Identify which cell holds the provided text, then report its (X, Y) central coordinate. 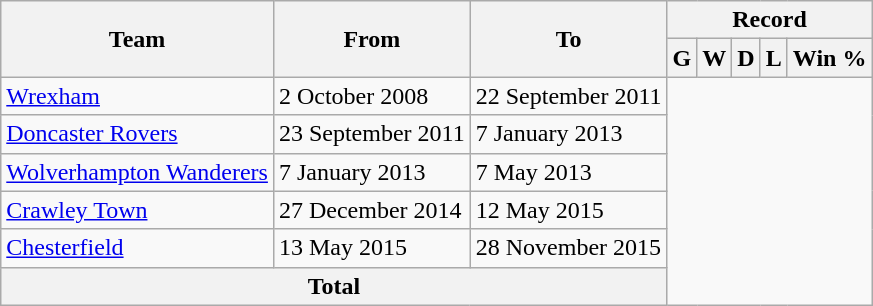
From (372, 39)
Record (770, 20)
Total (334, 286)
23 September 2011 (372, 134)
W (714, 58)
22 September 2011 (568, 96)
12 May 2015 (568, 210)
To (568, 39)
27 December 2014 (372, 210)
Team (138, 39)
28 November 2015 (568, 248)
Wolverhampton Wanderers (138, 172)
Doncaster Rovers (138, 134)
Chesterfield (138, 248)
G (682, 58)
L (774, 58)
13 May 2015 (372, 248)
Crawley Town (138, 210)
D (746, 58)
7 May 2013 (568, 172)
Win % (830, 58)
2 October 2008 (372, 96)
Wrexham (138, 96)
